Output the [X, Y] coordinate of the center of the cell containing the given text.  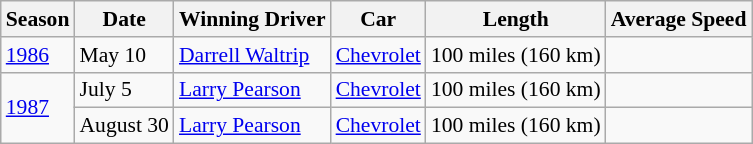
Darrell Waltrip [252, 55]
Length [516, 19]
July 5 [124, 90]
May 10 [124, 55]
Car [378, 19]
Winning Driver [252, 19]
Date [124, 19]
Average Speed [679, 19]
1986 [38, 55]
Season [38, 19]
1987 [38, 108]
August 30 [124, 126]
